Find where the given text appears and provide that cell's center as (X, Y) coordinate. 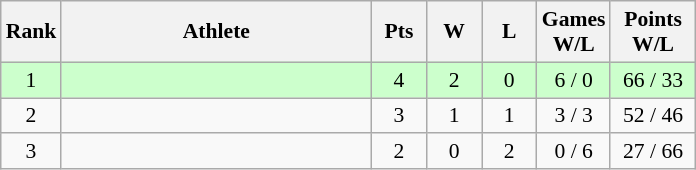
GamesW/L (574, 32)
Athlete (216, 32)
L (510, 32)
Rank (32, 32)
27 / 66 (652, 152)
PointsW/L (652, 32)
52 / 46 (652, 116)
Pts (398, 32)
3 / 3 (574, 116)
0 / 6 (574, 152)
4 (398, 80)
66 / 33 (652, 80)
W (454, 32)
6 / 0 (574, 80)
